Extract the [X, Y] coordinate from the center of the cell holding the provided text.  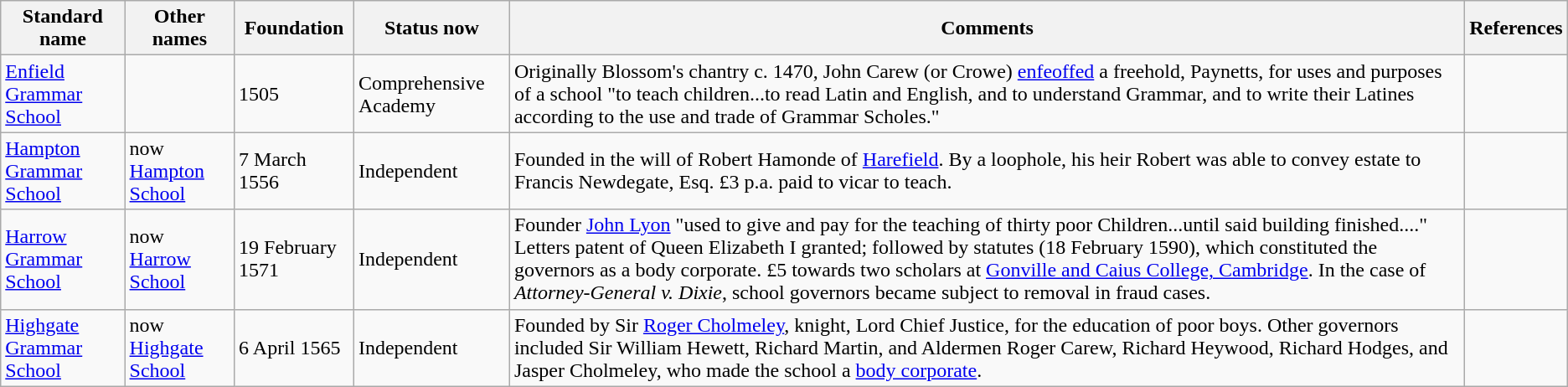
Hampton Grammar School [63, 171]
now Highgate School [179, 348]
Comprehensive Academy [431, 94]
Comments [987, 28]
Enfield Grammar School [63, 94]
References [1516, 28]
Highgate Grammar School [63, 348]
now Harrow School [179, 260]
Harrow Grammar School [63, 260]
Foundation [295, 28]
7 March 1556 [295, 171]
19 February 1571 [295, 260]
1505 [295, 94]
6 April 1565 [295, 348]
Status now [431, 28]
Other names [179, 28]
Standard name [63, 28]
now Hampton School [179, 171]
